Scan for the cell matching the given text and deliver its (X, Y) coordinate at center. 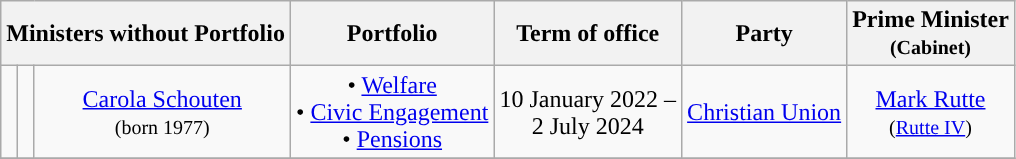
10 January 2022 – 2 July 2024 (588, 112)
Term of office (588, 34)
Mark Rutte (Rutte IV) (931, 112)
Ministers without Portfolio (146, 34)
Party (764, 34)
Portfolio (392, 34)
Christian Union (764, 112)
Carola Schouten (born 1977) (162, 112)
Prime Minister (Cabinet) (931, 34)
• Welfare • Civic Engagement • Pensions (392, 112)
